Provide the [X, Y] coordinate of the cell's center where the given text is located.  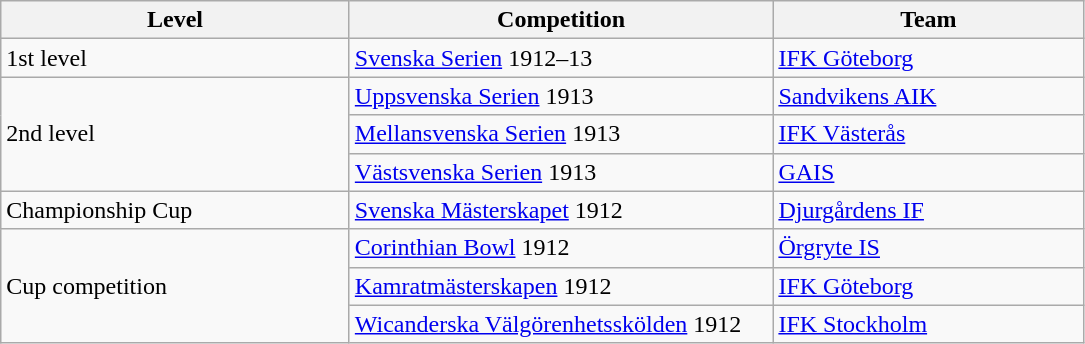
Wicanderska Välgörenhetsskölden 1912 [561, 324]
2nd level [176, 134]
Cup competition [176, 286]
Uppsvenska Serien 1913 [561, 96]
Djurgårdens IF [928, 210]
GAIS [928, 172]
Championship Cup [176, 210]
IFK Västerås [928, 134]
IFK Stockholm [928, 324]
Svenska Mästerskapet 1912 [561, 210]
Mellansvenska Serien 1913 [561, 134]
Team [928, 20]
Kamratmästerskapen 1912 [561, 286]
Corinthian Bowl 1912 [561, 248]
Sandvikens AIK [928, 96]
Västsvenska Serien 1913 [561, 172]
Örgryte IS [928, 248]
Level [176, 20]
1st level [176, 58]
Svenska Serien 1912–13 [561, 58]
Competition [561, 20]
